Pinpoint the cell where the given text exists, returning its [X, Y] midpoint coordinate. 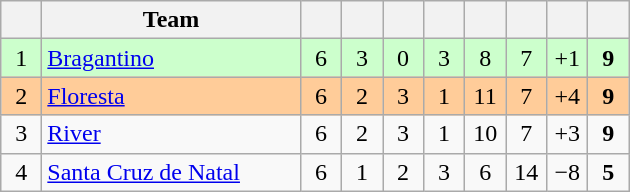
River [172, 134]
14 [526, 172]
+3 [568, 134]
−8 [568, 172]
4 [22, 172]
Bragantino [172, 58]
0 [402, 58]
+1 [568, 58]
Team [172, 20]
8 [486, 58]
5 [608, 172]
Santa Cruz de Natal [172, 172]
11 [486, 96]
+4 [568, 96]
10 [486, 134]
Floresta [172, 96]
